Provide the (X, Y) coordinate of the cell's center where the given text is located.  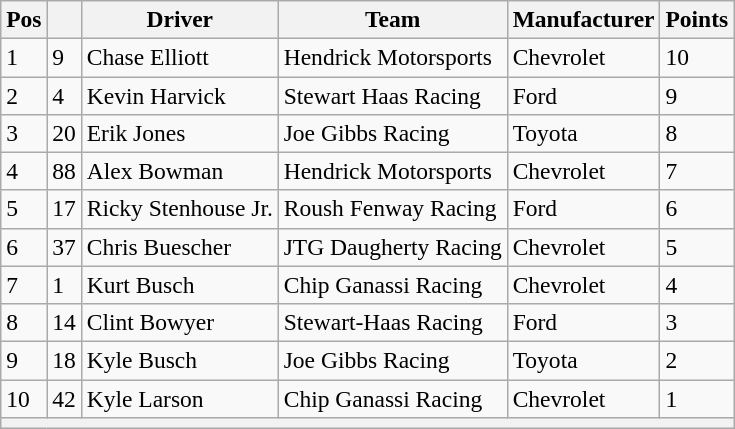
Chris Buescher (180, 247)
Stewart Haas Racing (392, 95)
Kyle Larson (180, 398)
Manufacturer (584, 19)
Ricky Stenhouse Jr. (180, 209)
Alex Bowman (180, 171)
20 (64, 133)
Points (697, 19)
JTG Daugherty Racing (392, 247)
18 (64, 360)
42 (64, 398)
Stewart-Haas Racing (392, 322)
Driver (180, 19)
17 (64, 209)
Kurt Busch (180, 285)
37 (64, 247)
Erik Jones (180, 133)
Roush Fenway Racing (392, 209)
Chase Elliott (180, 57)
14 (64, 322)
Clint Bowyer (180, 322)
Pos (24, 19)
88 (64, 171)
Kevin Harvick (180, 95)
Team (392, 19)
Kyle Busch (180, 360)
